Output the [X, Y] coordinate of the center of the cell containing the given text.  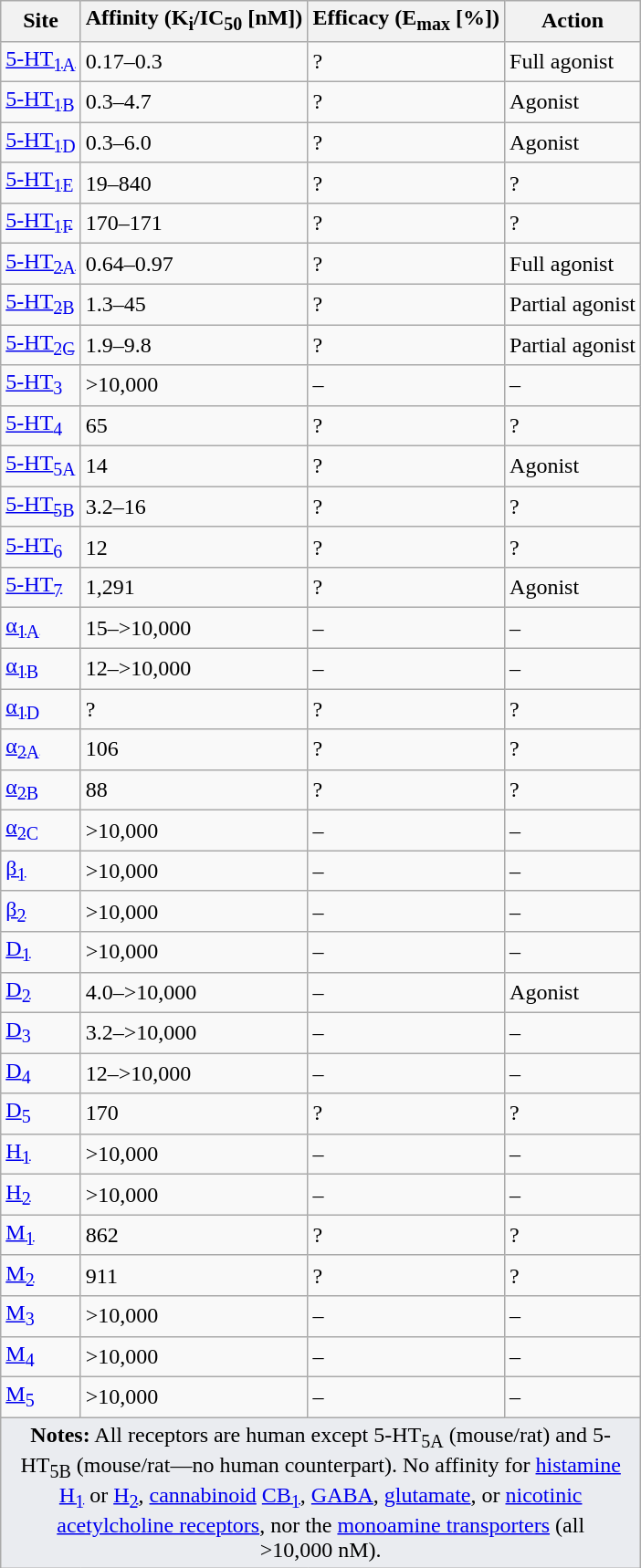
3.2–>10,000 [194, 1032]
65 [194, 425]
Action [573, 21]
M1 [40, 1235]
M2 [40, 1275]
12 [194, 547]
170–171 [194, 223]
H1 [40, 1154]
5-HT2C [40, 345]
5-HT1D [40, 142]
911 [194, 1275]
Efficacy (Emax [%]) [406, 21]
D1 [40, 952]
0.3–6.0 [194, 142]
β1 [40, 871]
170 [194, 1113]
15–>10,000 [194, 628]
3.2–16 [194, 507]
M4 [40, 1356]
5-HT2A [40, 264]
M5 [40, 1396]
19–840 [194, 183]
β2 [40, 911]
5-HT5B [40, 507]
H2 [40, 1195]
5-HT1A [40, 61]
α2A [40, 749]
1.9–9.8 [194, 345]
Affinity (Ki/IC50 [nM]) [194, 21]
5-HT2B [40, 304]
5-HT3 [40, 385]
5-HT1F [40, 223]
0.17–0.3 [194, 61]
14 [194, 466]
5-HT7 [40, 588]
D5 [40, 1113]
5-HT1B [40, 101]
5-HT4 [40, 425]
4.0–>10,000 [194, 992]
1.3–45 [194, 304]
α1D [40, 709]
862 [194, 1235]
Site [40, 21]
M3 [40, 1316]
α1B [40, 668]
0.3–4.7 [194, 101]
5-HT6 [40, 547]
1,291 [194, 588]
α2B [40, 789]
D2 [40, 992]
5-HT5A [40, 466]
106 [194, 749]
α2C [40, 831]
D3 [40, 1032]
0.64–0.97 [194, 264]
88 [194, 789]
α1A [40, 628]
5-HT1E [40, 183]
D4 [40, 1073]
